Search for the cell housing the specified text and yield its [X, Y] center coordinate. 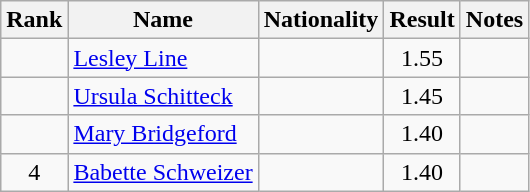
Notes [494, 20]
Lesley Line [163, 58]
Mary Bridgeford [163, 134]
1.55 [422, 58]
4 [34, 172]
Result [422, 20]
Ursula Schitteck [163, 96]
Rank [34, 20]
Name [163, 20]
1.45 [422, 96]
Nationality [321, 20]
Babette Schweizer [163, 172]
